Identify which cell holds the provided text, then report its [X, Y] central coordinate. 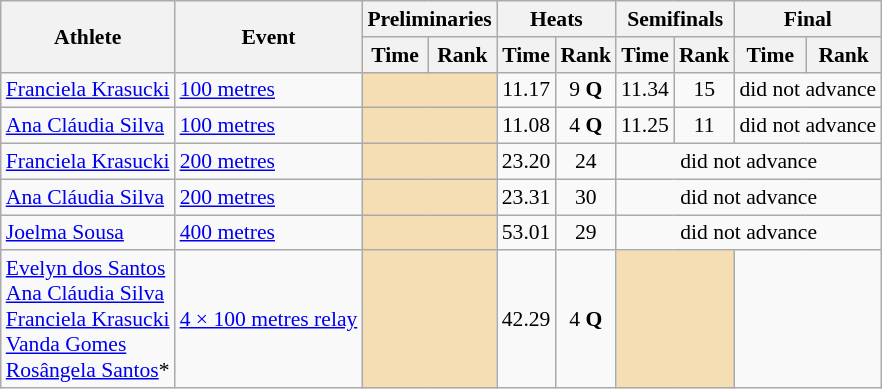
24 [586, 162]
11.08 [526, 126]
Preliminaries [429, 19]
11.25 [645, 126]
Evelyn dos SantosAna Cláudia SilvaFranciela KrasuckiVanda GomesRosângela Santos* [88, 320]
Event [269, 36]
53.01 [526, 233]
9 Q [586, 90]
Athlete [88, 36]
23.20 [526, 162]
Joelma Sousa [88, 233]
30 [586, 197]
Heats [556, 19]
11.17 [526, 90]
23.31 [526, 197]
15 [704, 90]
Final [808, 19]
42.29 [526, 320]
11.34 [645, 90]
Semifinals [675, 19]
29 [586, 233]
400 metres [269, 233]
11 [704, 126]
4 × 100 metres relay [269, 320]
